Scan for the cell matching the given text and deliver its [X, Y] coordinate at center. 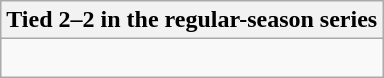
Tied 2–2 in the regular-season series [192, 20]
